Output the [X, Y] coordinate of the center of the cell containing the given text.  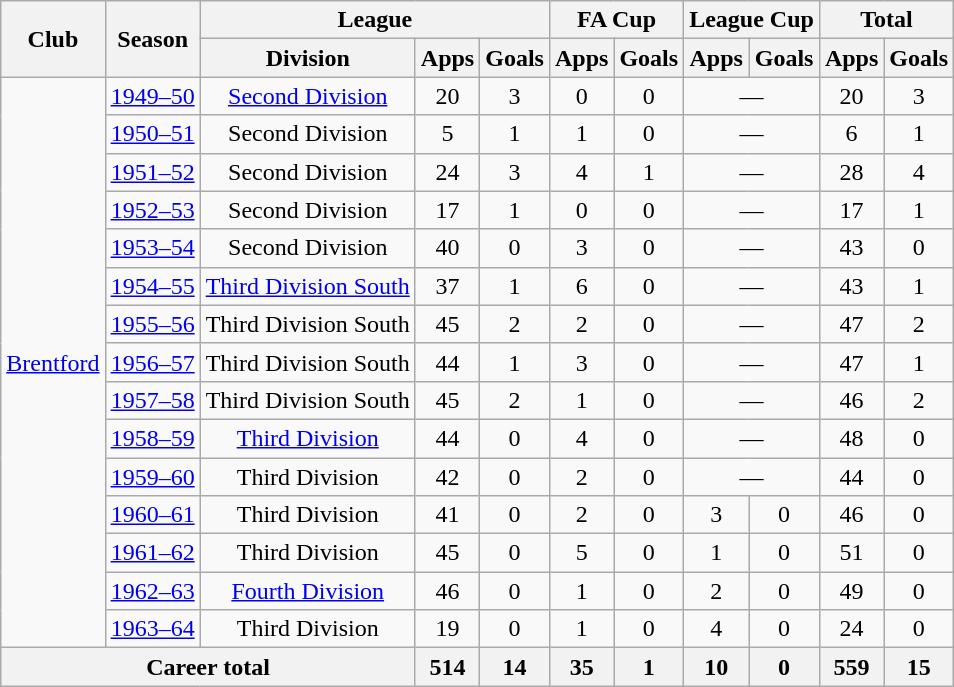
559 [851, 667]
48 [851, 438]
1957–58 [152, 400]
1949–50 [152, 96]
Club [53, 39]
14 [515, 667]
1959–60 [152, 477]
Fourth Division [308, 591]
1961–62 [152, 553]
10 [716, 667]
Career total [208, 667]
37 [447, 286]
51 [851, 553]
35 [581, 667]
League [374, 20]
1950–51 [152, 134]
1953–54 [152, 248]
41 [447, 515]
1958–59 [152, 438]
1955–56 [152, 324]
1962–63 [152, 591]
1963–64 [152, 629]
1954–55 [152, 286]
28 [851, 172]
19 [447, 629]
Division [308, 58]
15 [919, 667]
1952–53 [152, 210]
514 [447, 667]
1951–52 [152, 172]
40 [447, 248]
League Cup [752, 20]
Brentford [53, 362]
Total [886, 20]
1956–57 [152, 362]
1960–61 [152, 515]
FA Cup [616, 20]
Season [152, 39]
49 [851, 591]
42 [447, 477]
